Find where the given text appears and provide that cell's center as [x, y] coordinate. 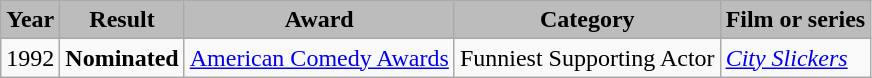
Nominated [122, 58]
Funniest Supporting Actor [587, 58]
1992 [30, 58]
American Comedy Awards [319, 58]
Award [319, 20]
Film or series [796, 20]
Result [122, 20]
City Slickers [796, 58]
Category [587, 20]
Year [30, 20]
